For the text-containing cell, return its midpoint in (x, y) coordinate format. 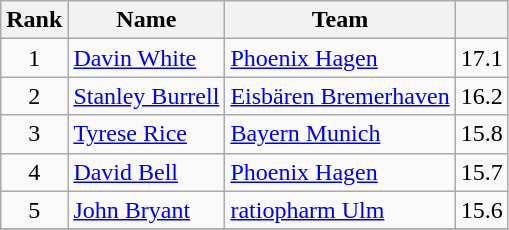
15.7 (482, 172)
Name (146, 20)
Rank (34, 20)
Bayern Munich (340, 134)
4 (34, 172)
16.2 (482, 96)
17.1 (482, 58)
3 (34, 134)
Stanley Burrell (146, 96)
Eisbären Bremerhaven (340, 96)
Tyrese Rice (146, 134)
15.6 (482, 210)
David Bell (146, 172)
ratiopharm Ulm (340, 210)
5 (34, 210)
15.8 (482, 134)
1 (34, 58)
Davin White (146, 58)
John Bryant (146, 210)
2 (34, 96)
Team (340, 20)
